Detect which cell encompasses the target text, then output its [X, Y] center coordinate. 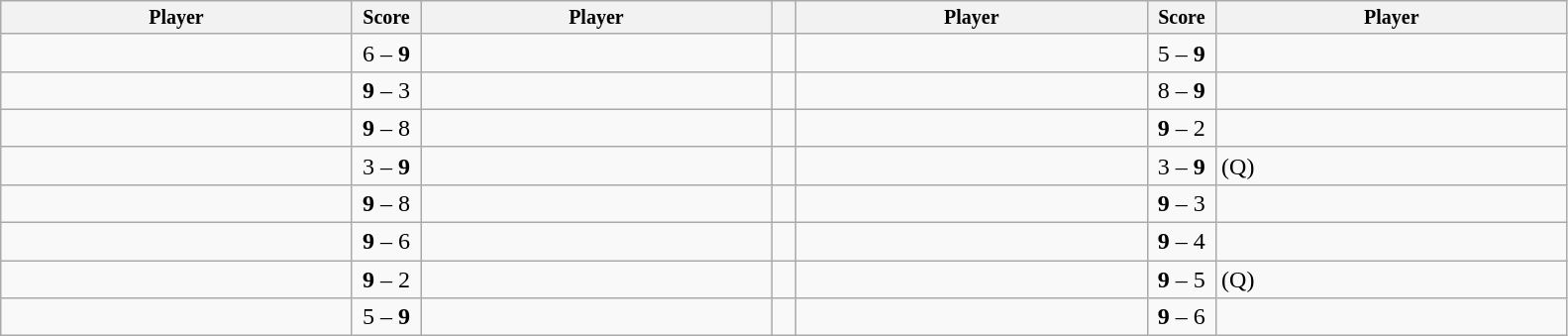
9 – 4 [1181, 242]
9 – 5 [1181, 280]
6 – 9 [386, 53]
8 – 9 [1181, 90]
